Determine the [X, Y] coordinate at the center of the cell enclosing the given text.  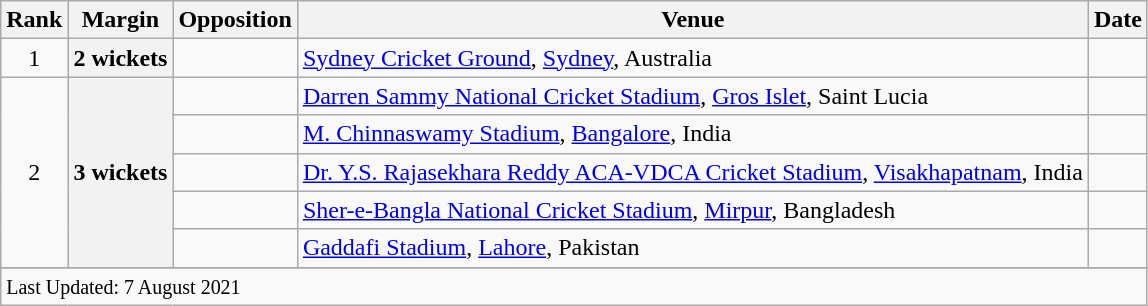
Darren Sammy National Cricket Stadium, Gros Islet, Saint Lucia [692, 96]
Rank [34, 20]
Opposition [235, 20]
3 wickets [120, 172]
1 [34, 58]
Dr. Y.S. Rajasekhara Reddy ACA-VDCA Cricket Stadium, Visakhapatnam, India [692, 172]
Last Updated: 7 August 2021 [574, 286]
Gaddafi Stadium, Lahore, Pakistan [692, 248]
Sher-e-Bangla National Cricket Stadium, Mirpur, Bangladesh [692, 210]
Venue [692, 20]
Margin [120, 20]
2 [34, 172]
M. Chinnaswamy Stadium, Bangalore, India [692, 134]
Sydney Cricket Ground, Sydney, Australia [692, 58]
2 wickets [120, 58]
Date [1118, 20]
